For the text-containing cell, return its midpoint in [x, y] coordinate format. 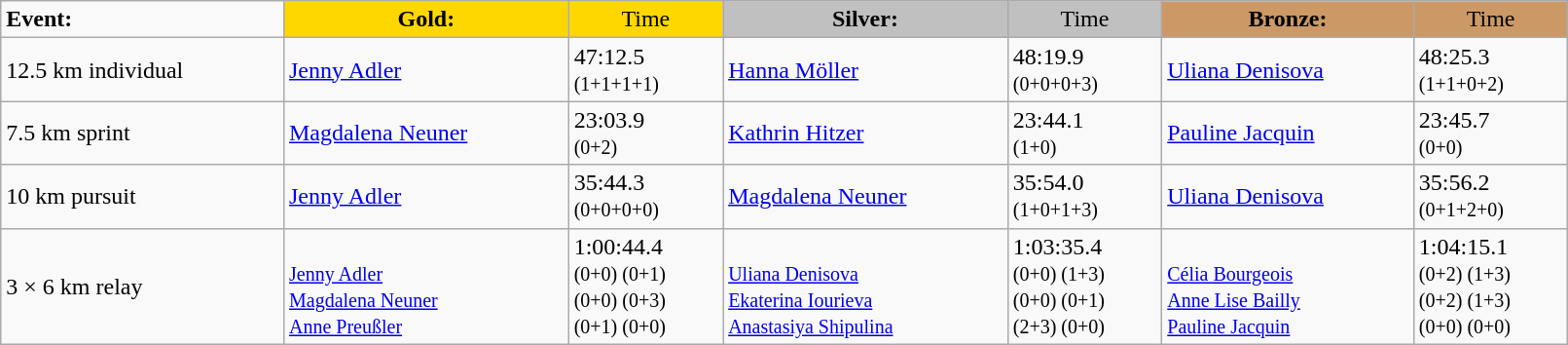
35:54.0(1+0+1+3) [1084, 197]
3 × 6 km relay [142, 287]
23:44.1(1+0) [1084, 133]
48:25.3(1+1+0+2) [1491, 70]
35:56.2(0+1+2+0) [1491, 197]
Silver: [866, 19]
10 km pursuit [142, 197]
Kathrin Hitzer [866, 133]
Bronze: [1289, 19]
Jenny AdlerMagdalena NeunerAnne Preußler [426, 287]
1:00:44.4(0+0) (0+1)(0+0) (0+3)(0+1) (0+0) [645, 287]
7.5 km sprint [142, 133]
Hanna Möller [866, 70]
Pauline Jacquin [1289, 133]
23:03.9(0+2) [645, 133]
23:45.7(0+0) [1491, 133]
Gold: [426, 19]
48:19.9(0+0+0+3) [1084, 70]
Célia BourgeoisAnne Lise BaillyPauline Jacquin [1289, 287]
12.5 km individual [142, 70]
1:04:15.1(0+2) (1+3)(0+2) (1+3)(0+0) (0+0) [1491, 287]
Event: [142, 19]
1:03:35.4(0+0) (1+3)(0+0) (0+1)(2+3) (0+0) [1084, 287]
Uliana DenisovaEkaterina IourievaAnastasiya Shipulina [866, 287]
35:44.3(0+0+0+0) [645, 197]
47:12.5(1+1+1+1) [645, 70]
